Return (x, y) of the center of cell containing provided text 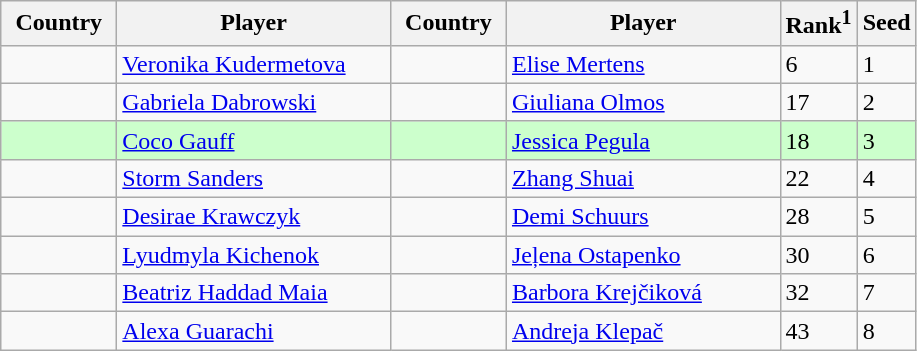
30 (818, 255)
18 (818, 140)
4 (886, 178)
Elise Mertens (643, 64)
Coco Gauff (254, 140)
Lyudmyla Kichenok (254, 255)
Seed (886, 24)
Barbora Krejčiková (643, 293)
Rank1 (818, 24)
Giuliana Olmos (643, 102)
17 (818, 102)
32 (818, 293)
Zhang Shuai (643, 178)
Alexa Guarachi (254, 331)
2 (886, 102)
Jeļena Ostapenko (643, 255)
Andreja Klepač (643, 331)
7 (886, 293)
8 (886, 331)
1 (886, 64)
Gabriela Dabrowski (254, 102)
22 (818, 178)
Desirae Krawczyk (254, 217)
Storm Sanders (254, 178)
28 (818, 217)
Jessica Pegula (643, 140)
Veronika Kudermetova (254, 64)
3 (886, 140)
Beatriz Haddad Maia (254, 293)
Demi Schuurs (643, 217)
5 (886, 217)
43 (818, 331)
